From the cell containing the given text, extract its center point as (X, Y) coordinate. 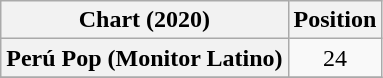
Position (335, 20)
Perú Pop (Monitor Latino) (144, 58)
Chart (2020) (144, 20)
24 (335, 58)
